Determine the [X, Y] coordinate at the center of the cell enclosing the given text.  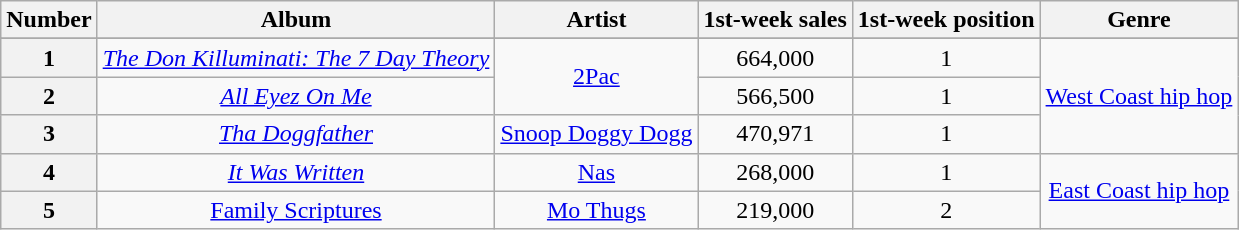
1st-week sales [775, 20]
Genre [1139, 20]
East Coast hip hop [1139, 191]
566,500 [775, 96]
664,000 [775, 58]
5 [49, 210]
It Was Written [296, 172]
268,000 [775, 172]
West Coast hip hop [1139, 96]
1st-week position [946, 20]
219,000 [775, 210]
Family Scriptures [296, 210]
Snoop Doggy Dogg [596, 134]
All Eyez On Me [296, 96]
2Pac [596, 77]
3 [49, 134]
470,971 [775, 134]
The Don Killuminati: The 7 Day Theory [296, 58]
4 [49, 172]
Number [49, 20]
Nas [596, 172]
Tha Doggfather [296, 134]
Mo Thugs [596, 210]
Artist [596, 20]
Album [296, 20]
